Pinpoint the cell where the given text exists, returning its [X, Y] midpoint coordinate. 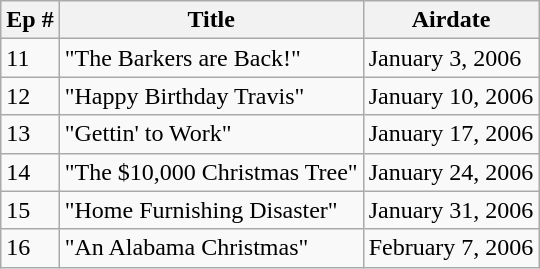
February 7, 2006 [451, 248]
"The Barkers are Back!" [211, 58]
"The $10,000 Christmas Tree" [211, 172]
"Home Furnishing Disaster" [211, 210]
11 [30, 58]
Title [211, 20]
January 17, 2006 [451, 134]
Airdate [451, 20]
14 [30, 172]
16 [30, 248]
January 10, 2006 [451, 96]
"An Alabama Christmas" [211, 248]
13 [30, 134]
January 3, 2006 [451, 58]
"Gettin' to Work" [211, 134]
January 24, 2006 [451, 172]
12 [30, 96]
15 [30, 210]
January 31, 2006 [451, 210]
"Happy Birthday Travis" [211, 96]
Ep # [30, 20]
